For the text-containing cell, return its midpoint in [x, y] coordinate format. 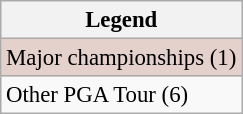
Legend [122, 20]
Major championships (1) [122, 58]
Other PGA Tour (6) [122, 95]
